Pinpoint the cell where the given text exists, returning its (x, y) midpoint coordinate. 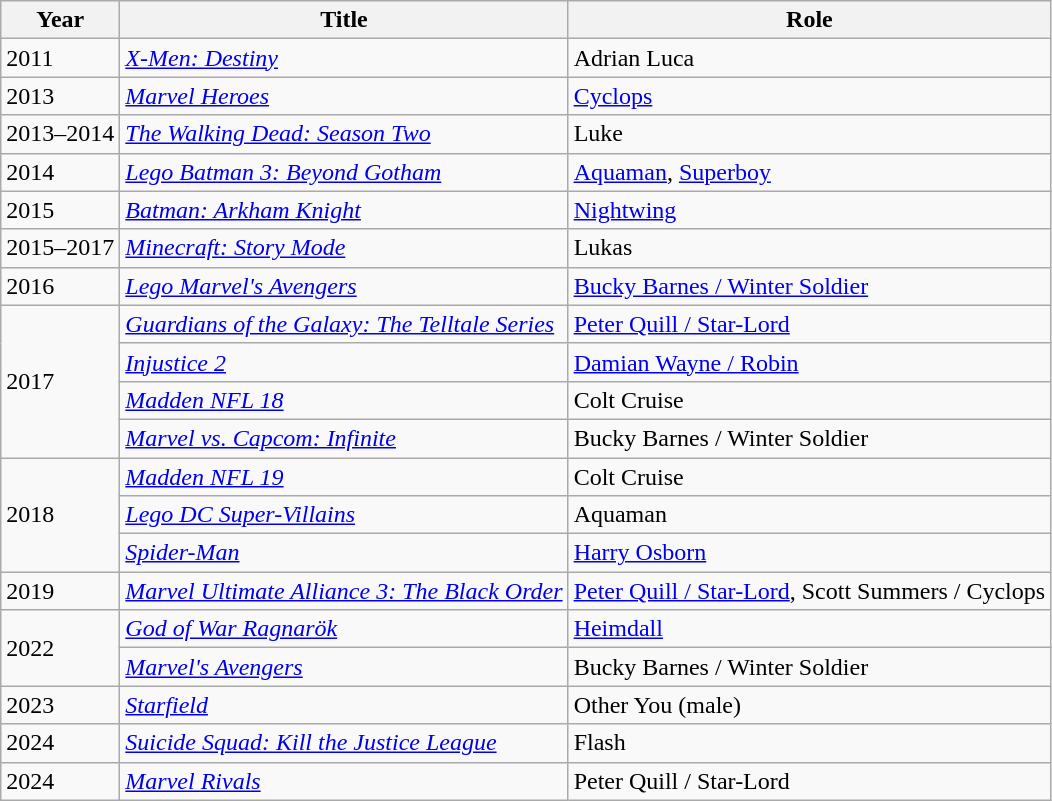
Lego DC Super-Villains (344, 515)
2015 (60, 210)
Luke (810, 134)
Aquaman, Superboy (810, 172)
Year (60, 20)
Peter Quill / Star-Lord, Scott Summers / Cyclops (810, 591)
Aquaman (810, 515)
2016 (60, 286)
2018 (60, 515)
2017 (60, 381)
Marvel's Avengers (344, 667)
Adrian Luca (810, 58)
2014 (60, 172)
Damian Wayne / Robin (810, 362)
Madden NFL 18 (344, 400)
The Walking Dead: Season Two (344, 134)
2019 (60, 591)
X-Men: Destiny (344, 58)
Lego Marvel's Avengers (344, 286)
Spider-Man (344, 553)
2011 (60, 58)
Role (810, 20)
Marvel Rivals (344, 781)
Cyclops (810, 96)
2015–2017 (60, 248)
Marvel Ultimate Alliance 3: The Black Order (344, 591)
Lego Batman 3: Beyond Gotham (344, 172)
Marvel vs. Capcom: Infinite (344, 438)
God of War Ragnarök (344, 629)
Marvel Heroes (344, 96)
Flash (810, 743)
Madden NFL 19 (344, 477)
Lukas (810, 248)
Harry Osborn (810, 553)
Minecraft: Story Mode (344, 248)
Injustice 2 (344, 362)
2022 (60, 648)
Other You (male) (810, 705)
Nightwing (810, 210)
Starfield (344, 705)
2013 (60, 96)
Suicide Squad: Kill the Justice League (344, 743)
Guardians of the Galaxy: The Telltale Series (344, 324)
2023 (60, 705)
Title (344, 20)
Batman: Arkham Knight (344, 210)
2013–2014 (60, 134)
Heimdall (810, 629)
